For the text-containing cell, return its midpoint in [X, Y] coordinate format. 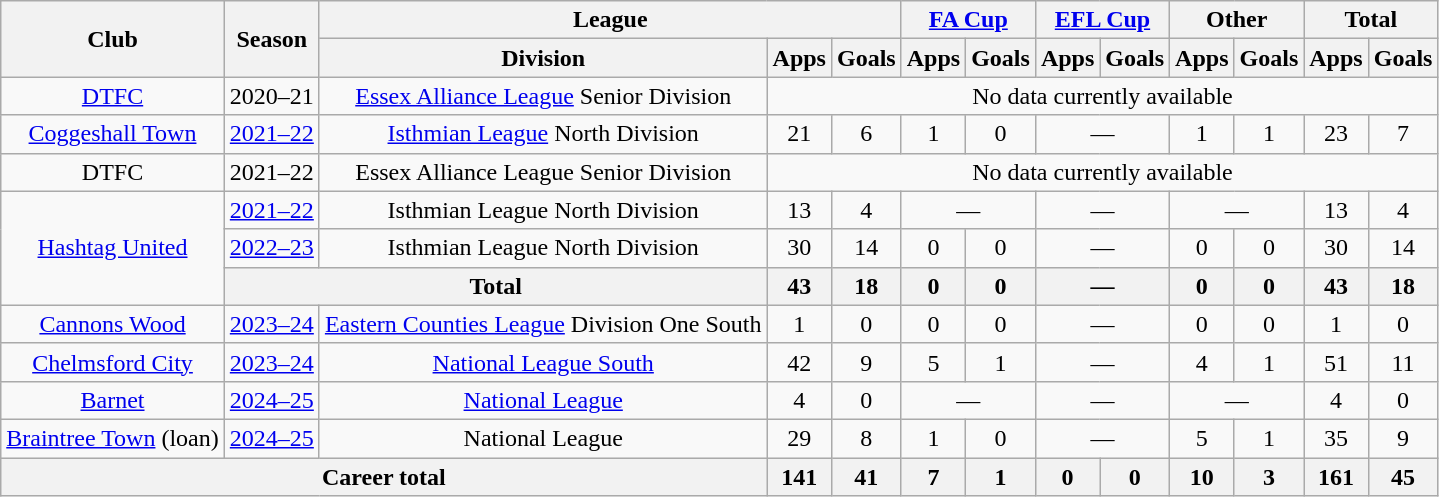
Division [543, 58]
Career total [384, 477]
8 [866, 438]
2022–23 [272, 248]
29 [799, 438]
Cannons Wood [113, 324]
2020–21 [272, 96]
21 [799, 134]
141 [799, 477]
League [610, 20]
EFL Cup [1102, 20]
FA Cup [968, 20]
Hashtag United [113, 248]
Chelmsford City [113, 362]
41 [866, 477]
3 [1269, 477]
Braintree Town (loan) [113, 438]
Coggeshall Town [113, 134]
Club [113, 39]
42 [799, 362]
Other [1237, 20]
11 [1403, 362]
6 [866, 134]
Barnet [113, 400]
23 [1336, 134]
10 [1202, 477]
Season [272, 39]
45 [1403, 477]
National League South [543, 362]
35 [1336, 438]
161 [1336, 477]
Eastern Counties League Division One South [543, 324]
51 [1336, 362]
